Search for the cell housing the specified text and yield its [x, y] center coordinate. 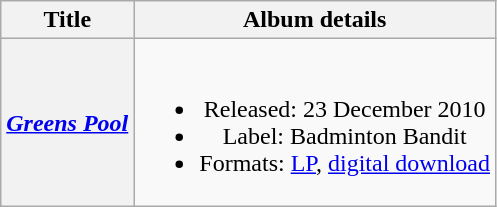
Released: 23 December 2010Label: Badminton Bandit Formats: LP, digital download [315, 122]
Greens Pool [68, 122]
Title [68, 20]
Album details [315, 20]
